Determine the [x, y] coordinate at the center of the cell enclosing the given text.  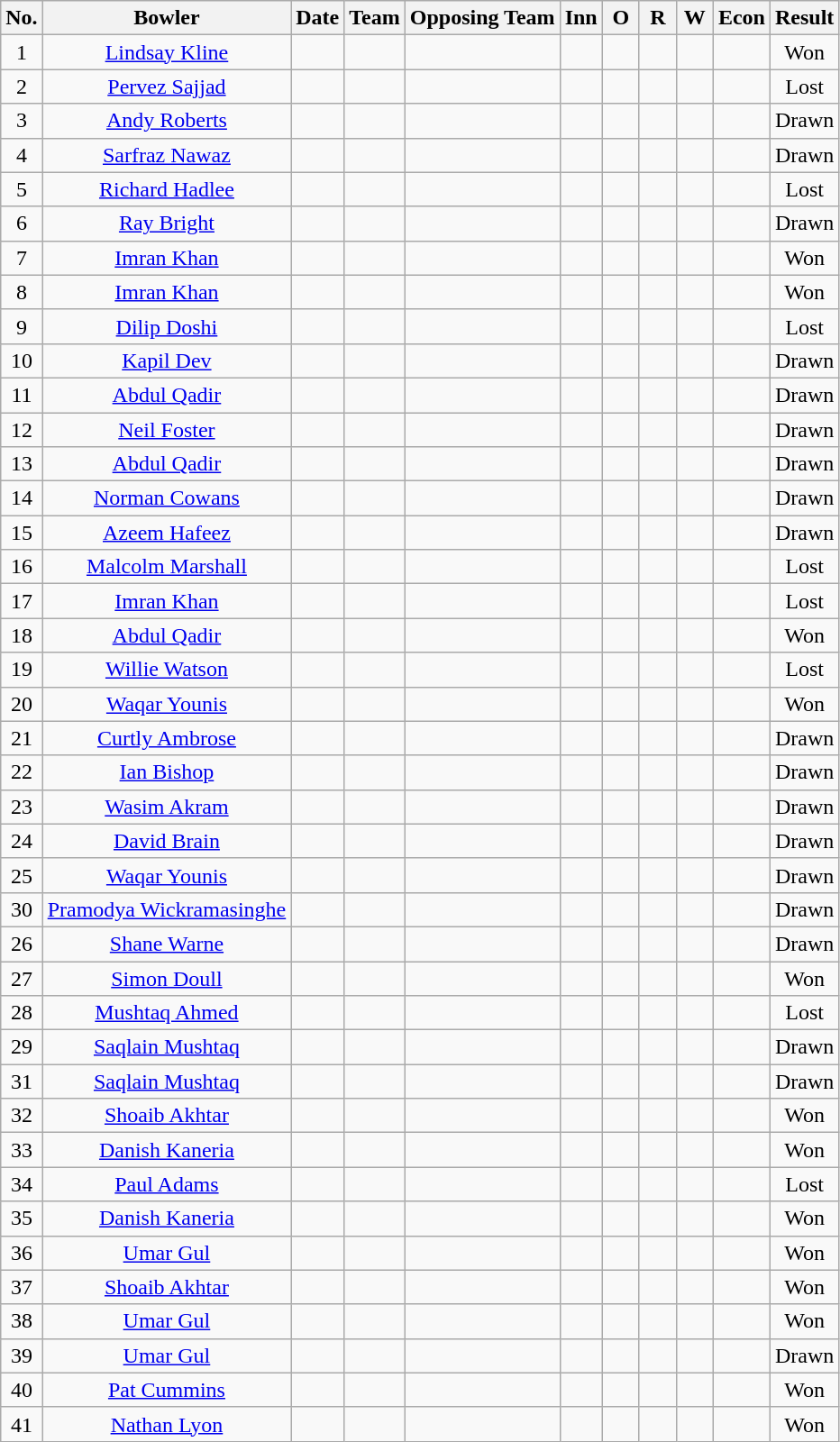
16 [22, 567]
Inn [580, 18]
Richard Hadlee [167, 189]
No. [22, 18]
Andy Roberts [167, 121]
26 [22, 944]
Date [317, 18]
7 [22, 258]
Azeem Hafeez [167, 533]
18 [22, 635]
39 [22, 1355]
15 [22, 533]
41 [22, 1424]
27 [22, 978]
Mushtaq Ahmed [167, 1013]
21 [22, 738]
Dilip Doshi [167, 326]
Lindsay Kline [167, 52]
19 [22, 670]
22 [22, 772]
Opposing Team [482, 18]
Pat Cummins [167, 1390]
Simon Doull [167, 978]
24 [22, 841]
Norman Cowans [167, 498]
Curtly Ambrose [167, 738]
Wasim Akram [167, 807]
37 [22, 1287]
David Brain [167, 841]
Shane Warne [167, 944]
4 [22, 155]
1 [22, 52]
34 [22, 1184]
Paul Adams [167, 1184]
2 [22, 87]
20 [22, 704]
Kapil Dev [167, 360]
35 [22, 1218]
10 [22, 360]
5 [22, 189]
9 [22, 326]
R [658, 18]
25 [22, 875]
36 [22, 1253]
8 [22, 292]
Sarfraz Nawaz [167, 155]
31 [22, 1081]
28 [22, 1013]
33 [22, 1150]
40 [22, 1390]
14 [22, 498]
Bowler [167, 18]
Team [375, 18]
3 [22, 121]
30 [22, 909]
O [620, 18]
6 [22, 224]
12 [22, 430]
13 [22, 464]
29 [22, 1047]
17 [22, 601]
Malcolm Marshall [167, 567]
23 [22, 807]
11 [22, 395]
W [694, 18]
Nathan Lyon [167, 1424]
Result [804, 18]
Neil Foster [167, 430]
Ian Bishop [167, 772]
32 [22, 1116]
Willie Watson [167, 670]
Pervez Sajjad [167, 87]
Ray Bright [167, 224]
Pramodya Wickramasinghe [167, 909]
38 [22, 1321]
Econ [741, 18]
